Pinpoint the cell where the given text exists, returning its [x, y] midpoint coordinate. 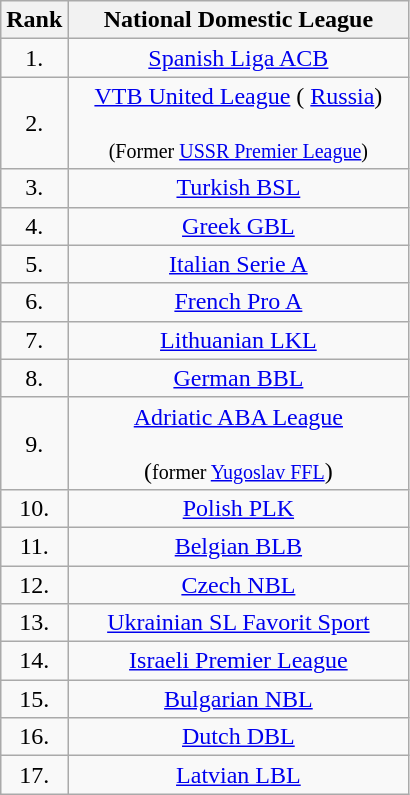
17. [34, 775]
14. [34, 661]
Belgian BLB [238, 546]
7. [34, 340]
2. [34, 123]
VTB United League ( Russia) (Former USSR Premier League) [238, 123]
9. [34, 443]
3. [34, 188]
11. [34, 546]
Adriatic ABA League (former Yugoslav FFL) [238, 443]
Czech NBL [238, 585]
Bulgarian NBL [238, 699]
4. [34, 226]
Polish PLK [238, 508]
Ukrainian SL Favorit Sport [238, 623]
Spanish Liga ACB [238, 58]
Israeli Premier League [238, 661]
12. [34, 585]
15. [34, 699]
Rank [34, 20]
German BBL [238, 378]
Lithuanian LKL [238, 340]
10. [34, 508]
1. [34, 58]
Turkish BSL [238, 188]
5. [34, 264]
National Domestic League [238, 20]
8. [34, 378]
16. [34, 737]
Latvian LBL [238, 775]
Dutch DBL [238, 737]
13. [34, 623]
Italian Serie A [238, 264]
Greek GBL [238, 226]
French Pro A [238, 302]
6. [34, 302]
